Locate the cell with the specified text and output its (x, y) center coordinate. 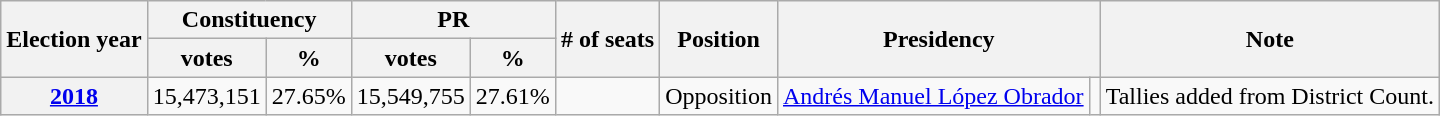
15,549,755 (410, 96)
Note (1270, 39)
Position (719, 39)
Presidency (938, 39)
Constituency (249, 20)
Election year (74, 39)
Opposition (719, 96)
Tallies added from District Count. (1270, 96)
27.61% (512, 96)
15,473,151 (206, 96)
2018 (74, 96)
PR (453, 20)
# of seats (607, 39)
27.65% (308, 96)
Andrés Manuel López Obrador (933, 96)
